Identify which cell holds the provided text, then report its (X, Y) central coordinate. 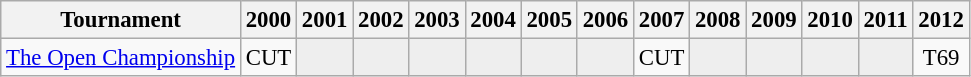
2012 (941, 20)
T69 (941, 58)
Tournament (121, 20)
2003 (437, 20)
2010 (830, 20)
2008 (718, 20)
2006 (605, 20)
2001 (325, 20)
2009 (774, 20)
2002 (381, 20)
2004 (493, 20)
2005 (549, 20)
The Open Championship (121, 58)
2000 (268, 20)
2007 (661, 20)
2011 (886, 20)
